Capture the cell that displays the provided text and extract its (X, Y) central coordinate. 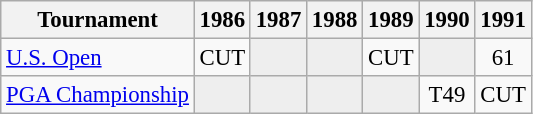
1986 (222, 20)
PGA Championship (98, 95)
U.S. Open (98, 58)
T49 (447, 95)
1991 (503, 20)
1987 (278, 20)
1988 (335, 20)
Tournament (98, 20)
1989 (391, 20)
1990 (447, 20)
61 (503, 58)
